Search for the cell housing the specified text and yield its (X, Y) center coordinate. 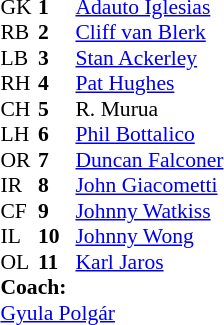
Karl Jaros (149, 262)
John Giacometti (149, 185)
OR (19, 160)
RH (19, 83)
Cliff van Blerk (149, 33)
Phil Bottalico (149, 135)
Duncan Falconer (149, 160)
11 (57, 262)
OL (19, 262)
LB (19, 58)
CH (19, 109)
8 (57, 185)
7 (57, 160)
CF (19, 211)
3 (57, 58)
IR (19, 185)
RB (19, 33)
LH (19, 135)
Pat Hughes (149, 83)
Stan Ackerley (149, 58)
10 (57, 237)
4 (57, 83)
5 (57, 109)
Johnny Watkiss (149, 211)
Coach: (112, 287)
2 (57, 33)
R. Murua (149, 109)
IL (19, 237)
6 (57, 135)
Johnny Wong (149, 237)
9 (57, 211)
